Detect which cell encompasses the target text, then output its [X, Y] center coordinate. 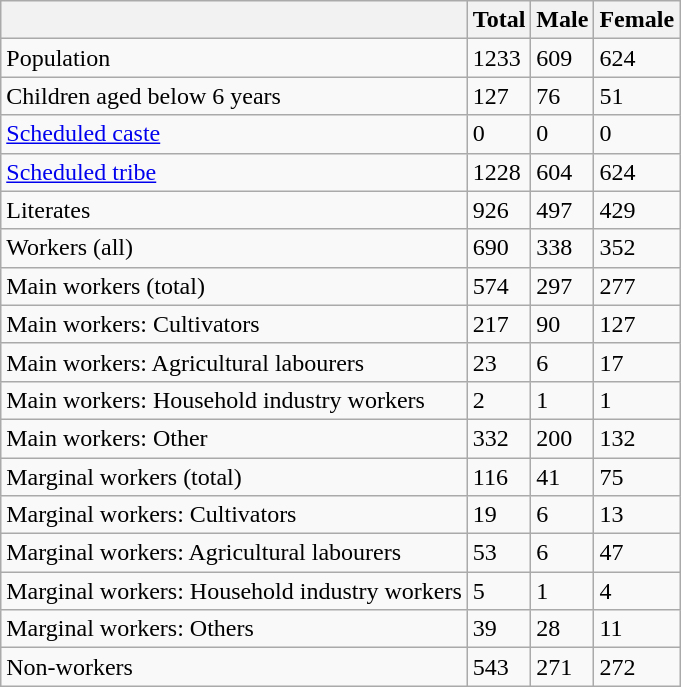
4 [637, 591]
Marginal workers (total) [234, 477]
19 [499, 515]
Main workers: Cultivators [234, 324]
Marginal workers: Cultivators [234, 515]
Total [499, 20]
Scheduled tribe [234, 172]
604 [562, 172]
277 [637, 286]
Literates [234, 210]
5 [499, 591]
217 [499, 324]
926 [499, 210]
Female [637, 20]
Main workers: Other [234, 438]
17 [637, 362]
Main workers (total) [234, 286]
41 [562, 477]
Marginal workers: Household industry workers [234, 591]
1228 [499, 172]
272 [637, 667]
200 [562, 438]
Marginal workers: Others [234, 629]
28 [562, 629]
75 [637, 477]
47 [637, 553]
23 [499, 362]
Main workers: Agricultural labourers [234, 362]
574 [499, 286]
543 [499, 667]
76 [562, 96]
297 [562, 286]
Workers (all) [234, 248]
Children aged below 6 years [234, 96]
Non-workers [234, 667]
Main workers: Household industry workers [234, 400]
Male [562, 20]
Population [234, 58]
429 [637, 210]
338 [562, 248]
116 [499, 477]
2 [499, 400]
Marginal workers: Agricultural labourers [234, 553]
609 [562, 58]
690 [499, 248]
271 [562, 667]
13 [637, 515]
1233 [499, 58]
352 [637, 248]
332 [499, 438]
Scheduled caste [234, 134]
497 [562, 210]
11 [637, 629]
39 [499, 629]
90 [562, 324]
53 [499, 553]
132 [637, 438]
51 [637, 96]
